Identify which cell holds the provided text, then report its (x, y) central coordinate. 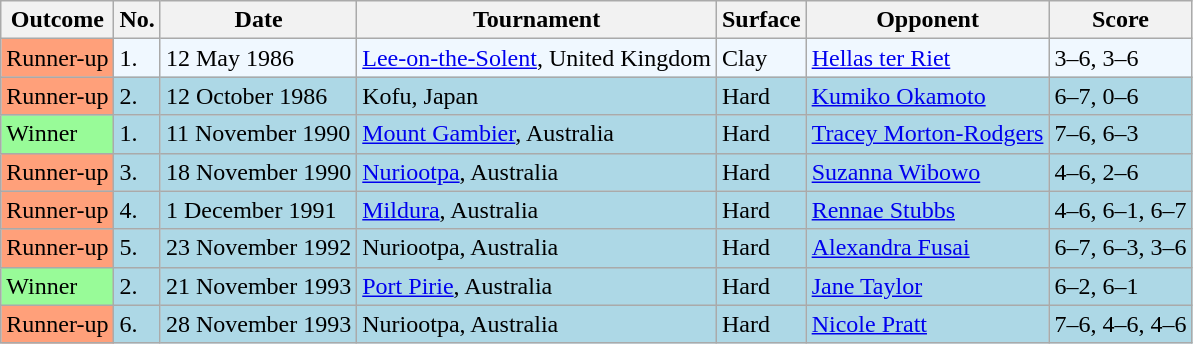
12 October 1986 (258, 96)
Jane Taylor (928, 286)
No. (137, 20)
21 November 1993 (258, 286)
Tracey Morton-Rodgers (928, 134)
Rennae Stubbs (928, 210)
7–6, 6–3 (1120, 134)
4. (137, 210)
Mount Gambier, Australia (537, 134)
Date (258, 20)
7–6, 4–6, 4–6 (1120, 324)
Hellas ter Riet (928, 58)
Score (1120, 20)
4–6, 2–6 (1120, 172)
6. (137, 324)
3–6, 3–6 (1120, 58)
23 November 1992 (258, 248)
6–7, 0–6 (1120, 96)
Kofu, Japan (537, 96)
1 December 1991 (258, 210)
11 November 1990 (258, 134)
4–6, 6–1, 6–7 (1120, 210)
Tournament (537, 20)
6–2, 6–1 (1120, 286)
Port Pirie, Australia (537, 286)
5. (137, 248)
Surface (761, 20)
Clay (761, 58)
18 November 1990 (258, 172)
12 May 1986 (258, 58)
Kumiko Okamoto (928, 96)
Mildura, Australia (537, 210)
Suzanna Wibowo (928, 172)
Opponent (928, 20)
3. (137, 172)
6–7, 6–3, 3–6 (1120, 248)
28 November 1993 (258, 324)
Nicole Pratt (928, 324)
Outcome (58, 20)
Lee-on-the-Solent, United Kingdom (537, 58)
Alexandra Fusai (928, 248)
